From the cell containing the given text, extract its center point as [x, y] coordinate. 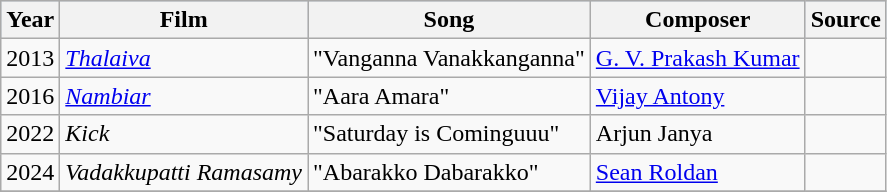
2016 [30, 96]
Source [846, 20]
Film [184, 20]
Year [30, 20]
Thalaiva [184, 58]
Arjun Janya [698, 134]
Nambiar [184, 96]
2013 [30, 58]
Kick [184, 134]
Sean Roldan [698, 172]
"Abarakko Dabarakko" [450, 172]
Song [450, 20]
"Vanganna Vanakkanganna" [450, 58]
"Aara Amara" [450, 96]
G. V. Prakash Kumar [698, 58]
2022 [30, 134]
Composer [698, 20]
"Saturday is Cominguuu" [450, 134]
2024 [30, 172]
Vadakkupatti Ramasamy [184, 172]
Vijay Antony [698, 96]
